Detect which cell encompasses the target text, then output its (x, y) center coordinate. 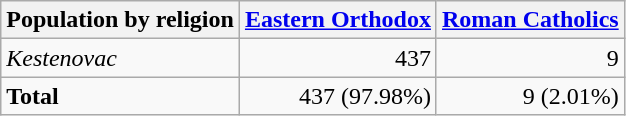
Kestenovac (120, 58)
437 (97.98%) (338, 96)
Eastern Orthodox (338, 20)
Population by religion (120, 20)
Total (120, 96)
9 (530, 58)
Roman Catholics (530, 20)
9 (2.01%) (530, 96)
437 (338, 58)
